From the cell containing the given text, extract its center point as (x, y) coordinate. 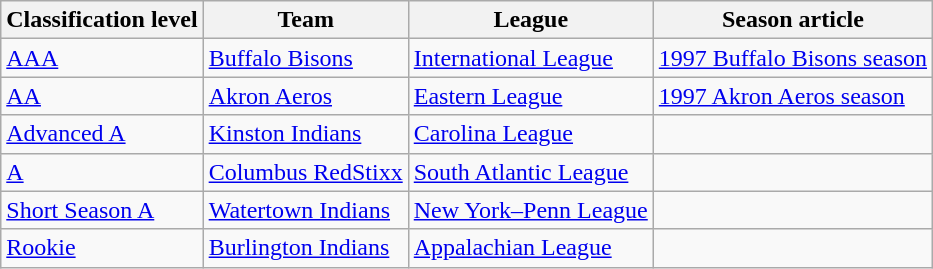
Appalachian League (530, 248)
Classification level (102, 20)
Watertown Indians (306, 210)
South Atlantic League (530, 172)
League (530, 20)
Buffalo Bisons (306, 58)
Advanced A (102, 134)
Short Season A (102, 210)
Akron Aeros (306, 96)
A (102, 172)
Burlington Indians (306, 248)
Rookie (102, 248)
Kinston Indians (306, 134)
1997 Buffalo Bisons season (792, 58)
Eastern League (530, 96)
AAA (102, 58)
Team (306, 20)
Carolina League (530, 134)
1997 Akron Aeros season (792, 96)
International League (530, 58)
AA (102, 96)
Season article (792, 20)
Columbus RedStixx (306, 172)
New York–Penn League (530, 210)
